Output the [X, Y] coordinate of the center of the cell containing the given text.  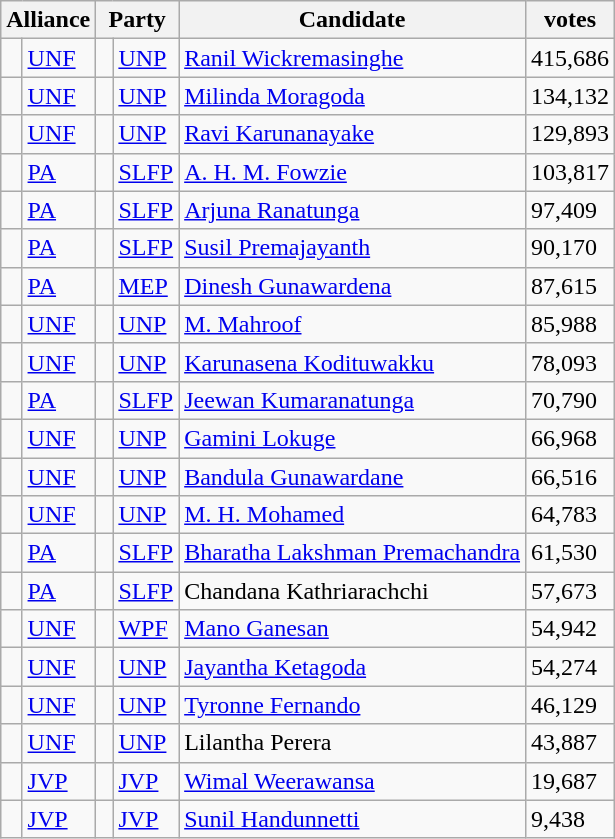
Sunil Handunnetti [352, 819]
129,893 [570, 134]
9,438 [570, 819]
Mano Ganesan [352, 629]
78,093 [570, 362]
66,516 [570, 477]
Candidate [352, 20]
70,790 [570, 400]
46,129 [570, 705]
57,673 [570, 591]
415,686 [570, 58]
Lilantha Perera [352, 743]
87,615 [570, 286]
61,530 [570, 553]
A. H. M. Fowzie [352, 172]
66,968 [570, 438]
Ravi Karunanayake [352, 134]
Bharatha Lakshman Premachandra [352, 553]
54,942 [570, 629]
64,783 [570, 515]
Party [138, 20]
Tyronne Fernando [352, 705]
134,132 [570, 96]
MEP [146, 286]
43,887 [570, 743]
Chandana Kathriarachchi [352, 591]
90,170 [570, 248]
Jeewan Kumaranatunga [352, 400]
Alliance [48, 20]
M. H. Mohamed [352, 515]
85,988 [570, 324]
Dinesh Gunawardena [352, 286]
WPF [146, 629]
Wimal Weerawansa [352, 781]
votes [570, 20]
Karunasena Kodituwakku [352, 362]
Ranil Wickremasinghe [352, 58]
Bandula Gunawardane [352, 477]
Jayantha Ketagoda [352, 667]
97,409 [570, 210]
19,687 [570, 781]
Arjuna Ranatunga [352, 210]
103,817 [570, 172]
M. Mahroof [352, 324]
Milinda Moragoda [352, 96]
54,274 [570, 667]
Gamini Lokuge [352, 438]
Susil Premajayanth [352, 248]
